Locate the cell with the specified text and output its [X, Y] center coordinate. 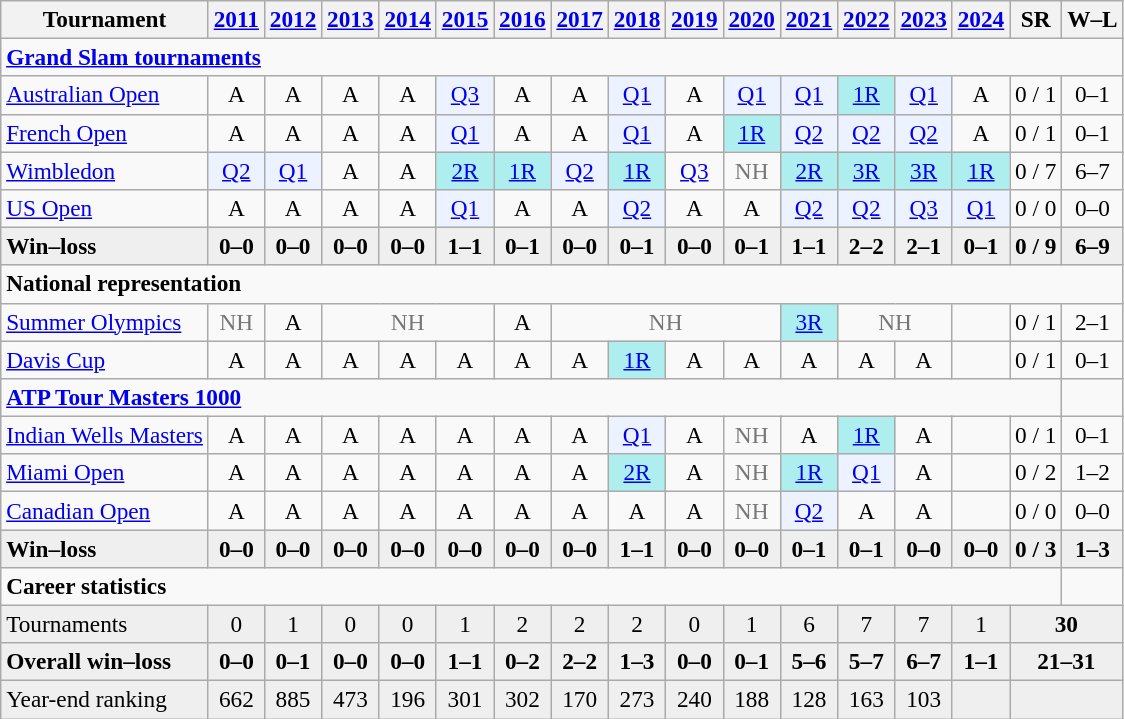
2013 [350, 19]
0 / 2 [1036, 473]
Australian Open [105, 95]
301 [464, 699]
Davis Cup [105, 359]
2019 [694, 19]
Tournament [105, 19]
Year-end ranking [105, 699]
Indian Wells Masters [105, 435]
Grand Slam tournaments [562, 57]
2015 [464, 19]
Canadian Open [105, 510]
French Open [105, 133]
473 [350, 699]
US Open [105, 208]
0 / 9 [1036, 246]
21–31 [1066, 662]
2020 [752, 19]
ATP Tour Masters 1000 [532, 397]
2017 [580, 19]
163 [866, 699]
2016 [522, 19]
0 / 3 [1036, 548]
2018 [636, 19]
National representation [562, 284]
Miami Open [105, 473]
Career statistics [532, 586]
103 [924, 699]
196 [408, 699]
273 [636, 699]
Overall win–loss [105, 662]
2011 [236, 19]
1–2 [1092, 473]
W–L [1092, 19]
Summer Olympics [105, 322]
Wimbledon [105, 170]
2022 [866, 19]
2023 [924, 19]
Tournaments [105, 624]
2024 [980, 19]
2021 [808, 19]
662 [236, 699]
2014 [408, 19]
885 [292, 699]
302 [522, 699]
30 [1066, 624]
0 / 7 [1036, 170]
0–2 [522, 662]
6 [808, 624]
188 [752, 699]
170 [580, 699]
SR [1036, 19]
5–6 [808, 662]
240 [694, 699]
128 [808, 699]
6–9 [1092, 246]
2012 [292, 19]
5–7 [866, 662]
